Search for the cell housing the specified text and yield its [x, y] center coordinate. 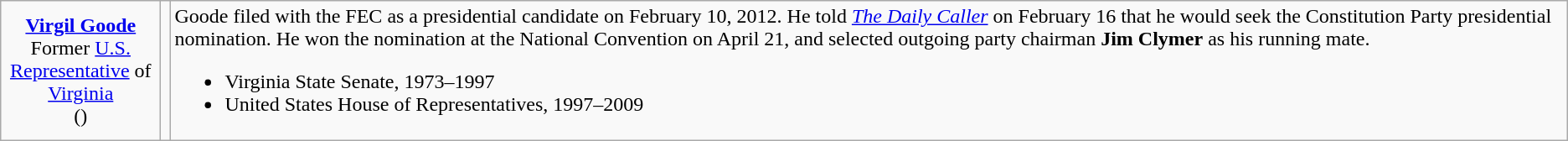
Virgil GoodeFormer U.S. Representative of Virginia() [80, 70]
